Detect which cell encompasses the target text, then output its (x, y) center coordinate. 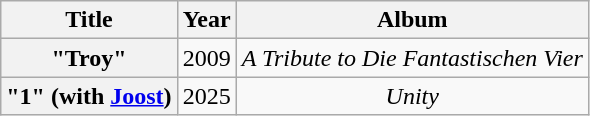
2009 (206, 58)
"1" (with Joost) (89, 96)
Unity (412, 96)
Year (206, 20)
2025 (206, 96)
A Tribute to Die Fantastischen Vier (412, 58)
Album (412, 20)
"Troy" (89, 58)
Title (89, 20)
